Output the (X, Y) coordinate of the center of the cell containing the given text.  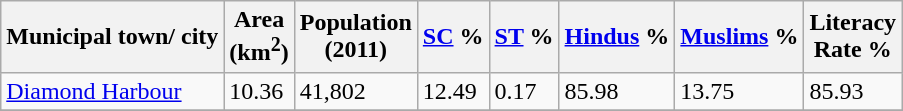
Muslims % (740, 37)
41,802 (356, 91)
ST % (524, 37)
Literacy Rate % (853, 37)
13.75 (740, 91)
Population(2011) (356, 37)
12.49 (453, 91)
SC % (453, 37)
10.36 (259, 91)
Hindus % (617, 37)
Municipal town/ city (112, 37)
Diamond Harbour (112, 91)
85.98 (617, 91)
85.93 (853, 91)
Area(km2) (259, 37)
0.17 (524, 91)
